Identify which cell holds the provided text, then report its (X, Y) central coordinate. 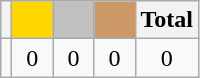
Total (167, 20)
